For the text-containing cell, return its midpoint in [X, Y] coordinate format. 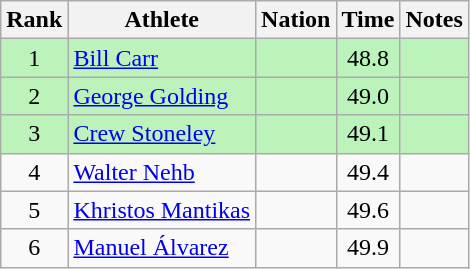
4 [34, 172]
5 [34, 210]
6 [34, 248]
George Golding [162, 96]
49.4 [368, 172]
Crew Stoneley [162, 134]
49.9 [368, 248]
49.0 [368, 96]
49.1 [368, 134]
Walter Nehb [162, 172]
Bill Carr [162, 58]
Manuel Álvarez [162, 248]
48.8 [368, 58]
2 [34, 96]
Khristos Mantikas [162, 210]
Athlete [162, 20]
Nation [296, 20]
Rank [34, 20]
1 [34, 58]
49.6 [368, 210]
3 [34, 134]
Notes [434, 20]
Time [368, 20]
